Scan for the cell matching the given text and deliver its (X, Y) coordinate at center. 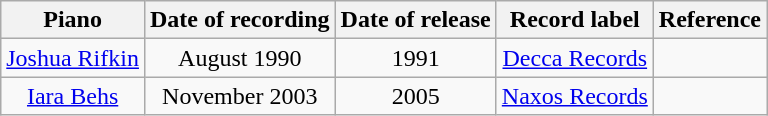
Date of release (416, 20)
November 2003 (240, 96)
Reference (710, 20)
2005 (416, 96)
Date of recording (240, 20)
Record label (574, 20)
Naxos Records (574, 96)
Piano (73, 20)
1991 (416, 58)
Joshua Rifkin (73, 58)
Decca Records (574, 58)
Iara Behs (73, 96)
August 1990 (240, 58)
